Capture the cell that displays the provided text and extract its (x, y) central coordinate. 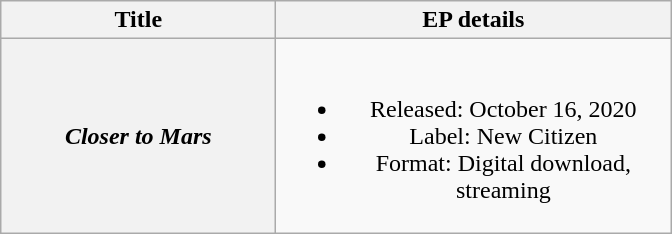
Closer to Mars (138, 136)
Title (138, 20)
Released: October 16, 2020Label: New CitizenFormat: Digital download, streaming (474, 136)
EP details (474, 20)
